Pinpoint the cell where the given text exists, returning its (x, y) midpoint coordinate. 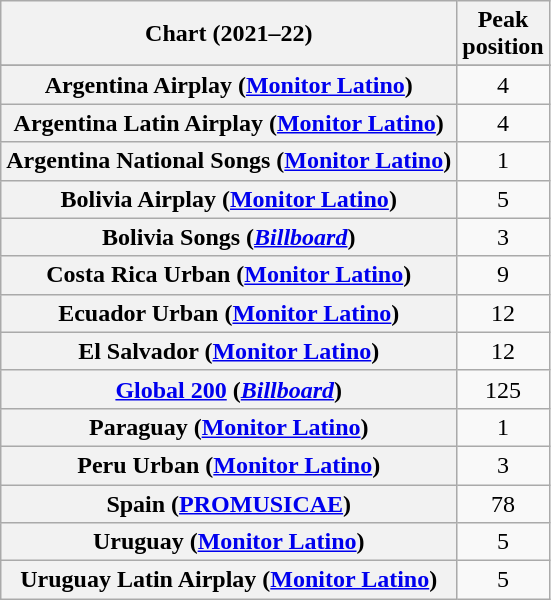
Paraguay (Monitor Latino) (229, 427)
Peakposition (503, 34)
9 (503, 275)
Bolivia Songs (Billboard) (229, 237)
Argentina Airplay (Monitor Latino) (229, 85)
Global 200 (Billboard) (229, 389)
Spain (PROMUSICAE) (229, 503)
Bolivia Airplay (Monitor Latino) (229, 199)
Argentina National Songs (Monitor Latino) (229, 161)
Uruguay (Monitor Latino) (229, 542)
125 (503, 389)
Uruguay Latin Airplay (Monitor Latino) (229, 580)
Peru Urban (Monitor Latino) (229, 465)
78 (503, 503)
Argentina Latin Airplay (Monitor Latino) (229, 123)
Chart (2021–22) (229, 34)
Costa Rica Urban (Monitor Latino) (229, 275)
Ecuador Urban (Monitor Latino) (229, 313)
El Salvador (Monitor Latino) (229, 351)
